Pinpoint the cell where the given text exists, returning its [X, Y] midpoint coordinate. 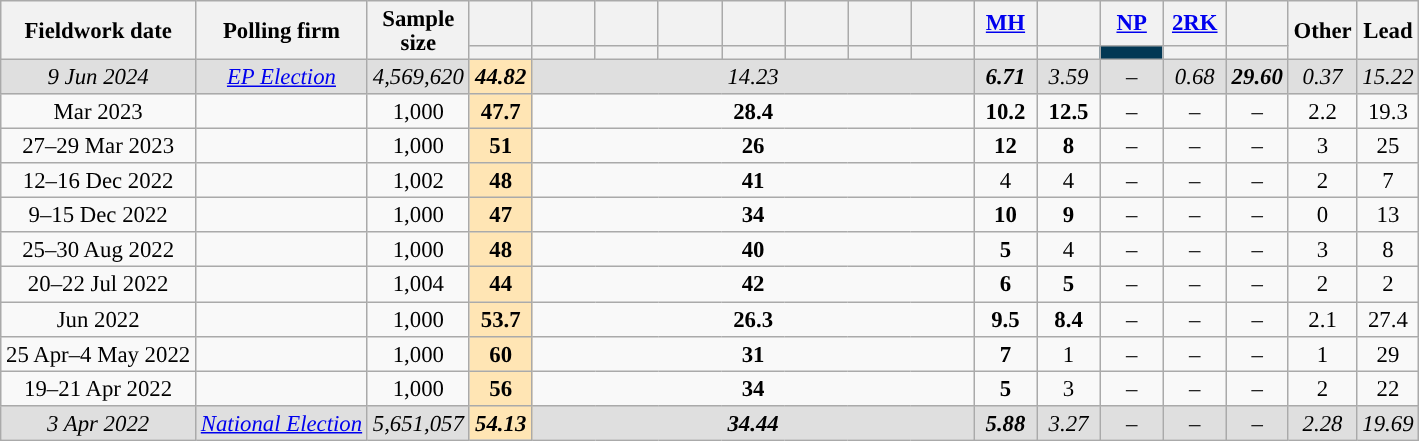
19.69 [1388, 422]
1,002 [418, 180]
Mar 2023 [98, 112]
27.4 [1388, 320]
9–15 Dec 2022 [98, 216]
42 [753, 284]
47 [500, 216]
54.13 [500, 422]
Lead [1388, 30]
25 [1388, 146]
12–16 Dec 2022 [98, 180]
29.60 [1257, 78]
13 [1388, 216]
0 [1322, 216]
10 [1006, 216]
31 [753, 354]
2.2 [1322, 112]
25 Apr–4 May 2022 [98, 354]
Other [1322, 30]
Polling firm [281, 30]
Jun 2022 [98, 320]
34.44 [753, 422]
14.23 [753, 78]
25–30 Aug 2022 [98, 250]
19.3 [1388, 112]
40 [753, 250]
Fieldwork date [98, 30]
4,569,620 [418, 78]
10.2 [1006, 112]
0.68 [1194, 78]
22 [1388, 388]
12.5 [1068, 112]
41 [753, 180]
2RK [1194, 24]
Samplesize [418, 30]
44.82 [500, 78]
6.71 [1006, 78]
60 [500, 354]
20–22 Jul 2022 [98, 284]
3 Apr 2022 [98, 422]
6 [1006, 284]
26.3 [753, 320]
2.1 [1322, 320]
44 [500, 284]
29 [1388, 354]
8.4 [1068, 320]
12 [1006, 146]
28.4 [753, 112]
9 [1068, 216]
53.7 [500, 320]
26 [753, 146]
MH [1006, 24]
9.5 [1006, 320]
15.22 [1388, 78]
1,004 [418, 284]
47.7 [500, 112]
National Election [281, 422]
2.28 [1322, 422]
EP Election [281, 78]
19–21 Apr 2022 [98, 388]
3.27 [1068, 422]
5.88 [1006, 422]
56 [500, 388]
3.59 [1068, 78]
51 [500, 146]
27–29 Mar 2023 [98, 146]
5,651,057 [418, 422]
0.37 [1322, 78]
9 Jun 2024 [98, 78]
NP [1132, 24]
